Output the [X, Y] coordinate of the center of the cell containing the given text.  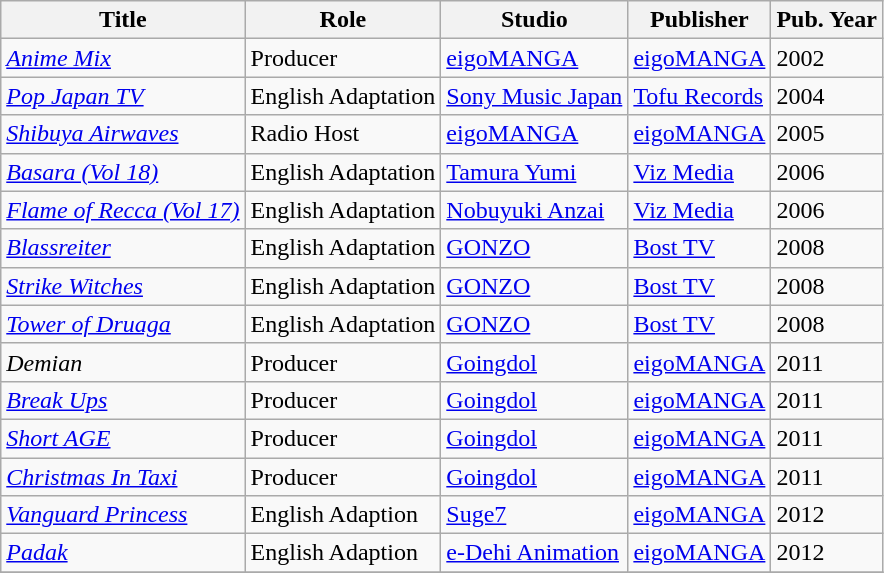
2002 [827, 58]
Short AGE [123, 438]
Pop Japan TV [123, 96]
Vanguard Princess [123, 515]
Tamura Yumi [534, 172]
Radio Host [343, 134]
Suge7 [534, 515]
Anime Mix [123, 58]
Studio [534, 20]
Demian [123, 362]
2004 [827, 96]
Nobuyuki Anzai [534, 210]
2005 [827, 134]
Strike Witches [123, 286]
Sony Music Japan [534, 96]
Break Ups [123, 400]
Publisher [700, 20]
Padak [123, 553]
Basara (Vol 18) [123, 172]
Christmas In Taxi [123, 477]
Tofu Records [700, 96]
Pub. Year [827, 20]
Flame of Recca (Vol 17) [123, 210]
Role [343, 20]
Tower of Druaga [123, 324]
Title [123, 20]
Blassreiter [123, 248]
e-Dehi Animation [534, 553]
Shibuya Airwaves [123, 134]
